Pinpoint the cell where the given text exists, returning its [X, Y] midpoint coordinate. 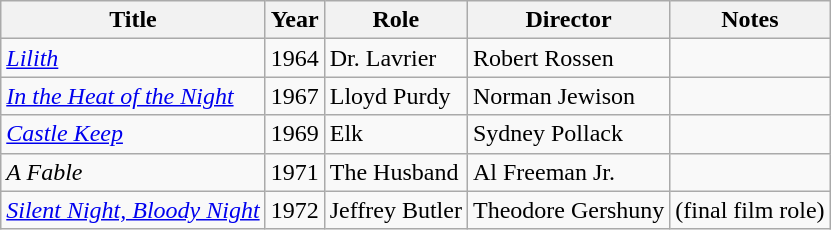
Title [133, 20]
1969 [294, 134]
1967 [294, 96]
Silent Night, Bloody Night [133, 210]
Al Freeman Jr. [568, 172]
Sydney Pollack [568, 134]
Jeffrey Butler [396, 210]
1964 [294, 58]
Role [396, 20]
1972 [294, 210]
Theodore Gershuny [568, 210]
Elk [396, 134]
A Fable [133, 172]
Lilith [133, 58]
Dr. Lavrier [396, 58]
Notes [750, 20]
Lloyd Purdy [396, 96]
Year [294, 20]
In the Heat of the Night [133, 96]
Castle Keep [133, 134]
(final film role) [750, 210]
Robert Rossen [568, 58]
1971 [294, 172]
Norman Jewison [568, 96]
The Husband [396, 172]
Director [568, 20]
